Find where the given text appears and provide that cell's center as (X, Y) coordinate. 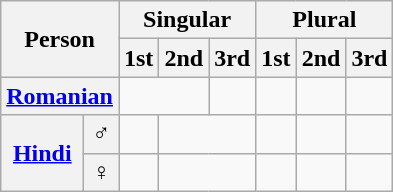
Hindi (42, 153)
Romanian (60, 96)
♂ (102, 134)
Singular (186, 20)
♀ (102, 172)
Plural (324, 20)
Person (60, 39)
